Determine the [x, y] coordinate at the center of the cell enclosing the given text.  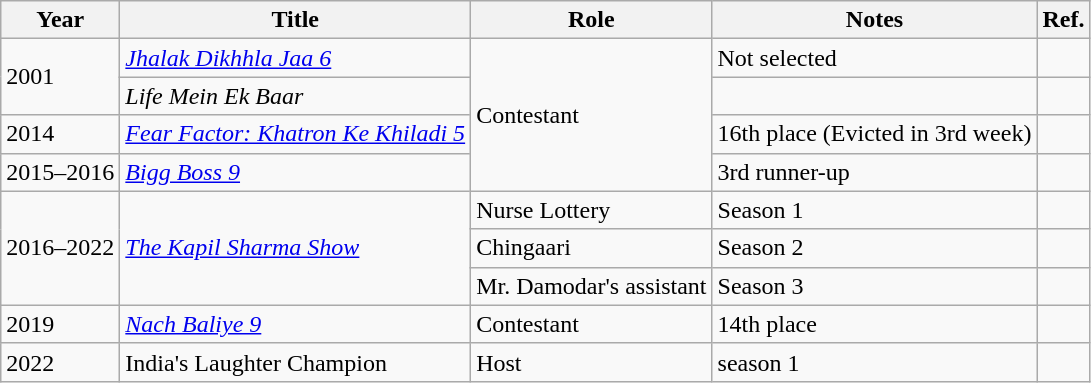
Year [60, 20]
Mr. Damodar's assistant [592, 286]
Role [592, 20]
The Kapil Sharma Show [296, 248]
India's Laughter Champion [296, 362]
2015–2016 [60, 172]
Season 1 [874, 210]
Nurse Lottery [592, 210]
Host [592, 362]
2001 [60, 77]
Title [296, 20]
Chingaari [592, 248]
2014 [60, 134]
Life Mein Ek Baar [296, 96]
2022 [60, 362]
Nach Baliye 9 [296, 324]
2019 [60, 324]
Fear Factor: Khatron Ke Khiladi 5 [296, 134]
3rd runner-up [874, 172]
Jhalak Dikhhla Jaa 6 [296, 58]
Season 2 [874, 248]
Notes [874, 20]
Season 3 [874, 286]
2016–2022 [60, 248]
Ref. [1064, 20]
14th place [874, 324]
Bigg Boss 9 [296, 172]
Not selected [874, 58]
16th place (Evicted in 3rd week) [874, 134]
season 1 [874, 362]
